Locate the cell with the specified text and output its [x, y] center coordinate. 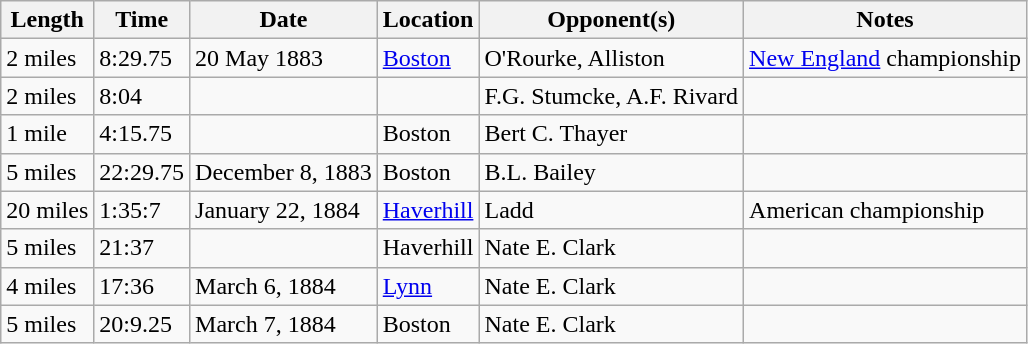
Bert C. Thayer [612, 134]
Date [284, 20]
4 miles [48, 286]
17:36 [142, 286]
New England championship [886, 58]
O'Rourke, Alliston [612, 58]
21:37 [142, 248]
Ladd [612, 210]
Opponent(s) [612, 20]
22:29.75 [142, 172]
8:29.75 [142, 58]
4:15.75 [142, 134]
January 22, 1884 [284, 210]
20:9.25 [142, 324]
Time [142, 20]
Location [428, 20]
F.G. Stumcke, A.F. Rivard [612, 96]
Notes [886, 20]
8:04 [142, 96]
B.L. Bailey [612, 172]
1 mile [48, 134]
20 May 1883 [284, 58]
December 8, 1883 [284, 172]
20 miles [48, 210]
1:35:7 [142, 210]
American championship [886, 210]
March 7, 1884 [284, 324]
March 6, 1884 [284, 286]
Lynn [428, 286]
Length [48, 20]
